Capture the cell that displays the provided text and extract its (X, Y) central coordinate. 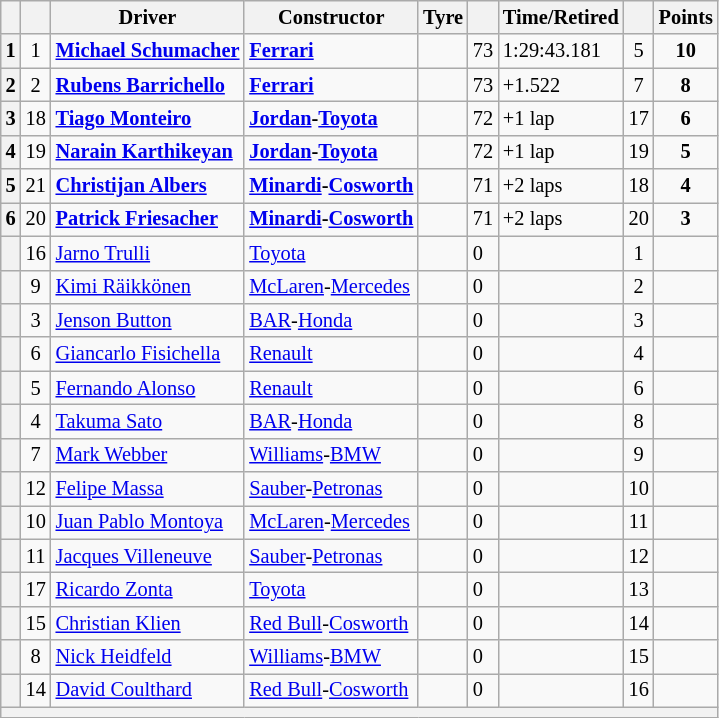
Juan Pablo Montoya (148, 522)
Jenson Button (148, 320)
Rubens Barrichello (148, 85)
1:29:43.181 (561, 51)
Jacques Villeneuve (148, 556)
Christijan Albers (148, 186)
Constructor (331, 17)
Points (686, 17)
Jarno Trulli (148, 253)
Kimi Räikkönen (148, 287)
Driver (148, 17)
Ricardo Zonta (148, 589)
Nick Heidfeld (148, 657)
Michael Schumacher (148, 51)
13 (639, 589)
Tyre (443, 17)
21 (36, 186)
Fernando Alonso (148, 388)
+1.522 (561, 85)
Time/Retired (561, 17)
Takuma Sato (148, 421)
Christian Klien (148, 623)
Mark Webber (148, 455)
Tiago Monteiro (148, 118)
Narain Karthikeyan (148, 152)
David Coulthard (148, 690)
Felipe Massa (148, 489)
Patrick Friesacher (148, 219)
Giancarlo Fisichella (148, 354)
